Capture the cell that displays the provided text and extract its [X, Y] central coordinate. 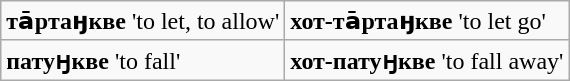
патуӈкве 'to fall' [143, 60]
хот-патуӈкве 'to fall away' [427, 60]
та̄ртаӈкве 'to let, to allow' [143, 21]
хот-та̄ртаӈкве 'to let go' [427, 21]
